Return the (X, Y) coordinate for the center point of the cell that contains the specified text.  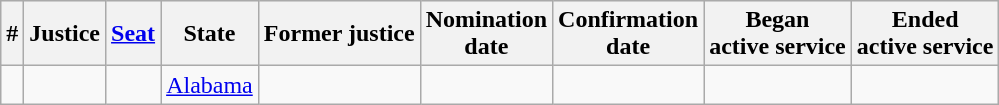
Nominationdate (486, 34)
Confirmationdate (628, 34)
Endedactive service (925, 34)
State (210, 34)
Alabama (210, 85)
Former justice (339, 34)
# (12, 34)
Beganactive service (778, 34)
Justice (65, 34)
Seat (134, 34)
